Provide the (x, y) coordinate of the cell's center where the given text is located.  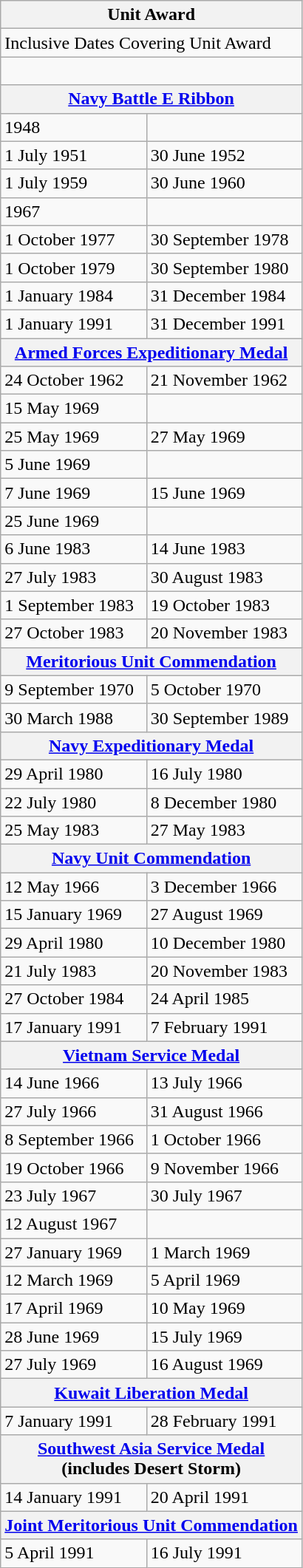
30 September 1980 (224, 267)
5 April 1969 (224, 1281)
Vietnam Service Medal (151, 1055)
15 June 1969 (224, 493)
25 May 1983 (74, 831)
Southwest Asia Service Medal(includes Desert Storm) (151, 1459)
14 June 1983 (224, 549)
14 January 1991 (74, 1497)
7 June 1969 (74, 493)
27 October 1983 (74, 633)
Joint Meritorious Unit Commendation (151, 1525)
30 August 1983 (224, 577)
12 August 1967 (74, 1224)
12 March 1969 (74, 1281)
27 August 1969 (224, 915)
Navy Expeditionary Medal (151, 746)
15 July 1969 (224, 1337)
8 December 1980 (224, 802)
30 March 1988 (74, 717)
21 November 1962 (224, 381)
1967 (74, 211)
14 June 1966 (74, 1083)
27 January 1969 (74, 1252)
27 May 1969 (224, 437)
1 October 1977 (74, 239)
Armed Forces Expeditionary Medal (151, 352)
13 July 1966 (224, 1083)
1948 (74, 127)
1 January 1984 (74, 296)
27 July 1969 (74, 1365)
1 October 1979 (74, 267)
25 May 1969 (74, 437)
Meritorious Unit Commendation (151, 661)
17 January 1991 (74, 1027)
1 July 1959 (74, 183)
30 July 1967 (224, 1196)
1 September 1983 (74, 605)
23 July 1967 (74, 1196)
21 July 1983 (74, 971)
9 September 1970 (74, 689)
30 June 1960 (224, 183)
1 July 1951 (74, 155)
1 January 1991 (74, 324)
Navy Unit Commendation (151, 859)
12 May 1966 (74, 887)
7 February 1991 (224, 1027)
31 August 1966 (224, 1111)
25 June 1969 (74, 521)
6 June 1983 (74, 549)
31 December 1991 (224, 324)
22 July 1980 (74, 802)
5 October 1970 (224, 689)
28 June 1969 (74, 1337)
19 October 1983 (224, 605)
28 February 1991 (224, 1421)
16 July 1991 (224, 1553)
31 December 1984 (224, 296)
Navy Battle E Ribbon (151, 99)
30 September 1989 (224, 717)
30 June 1952 (224, 155)
15 May 1969 (74, 409)
27 May 1983 (224, 831)
27 July 1983 (74, 577)
16 July 1980 (224, 774)
1 October 1966 (224, 1139)
27 July 1966 (74, 1111)
10 May 1969 (224, 1309)
8 September 1966 (74, 1139)
27 October 1984 (74, 999)
24 April 1985 (224, 999)
19 October 1966 (74, 1168)
24 October 1962 (74, 381)
15 January 1969 (74, 915)
9 November 1966 (224, 1168)
5 April 1991 (74, 1553)
Inclusive Dates Covering Unit Award (151, 43)
20 April 1991 (224, 1497)
30 September 1978 (224, 239)
Kuwait Liberation Medal (151, 1393)
3 December 1966 (224, 887)
17 April 1969 (74, 1309)
1 March 1969 (224, 1252)
16 August 1969 (224, 1365)
5 June 1969 (74, 465)
10 December 1980 (224, 943)
7 January 1991 (74, 1421)
Unit Award (151, 15)
